For the text-containing cell, return its midpoint in (X, Y) coordinate format. 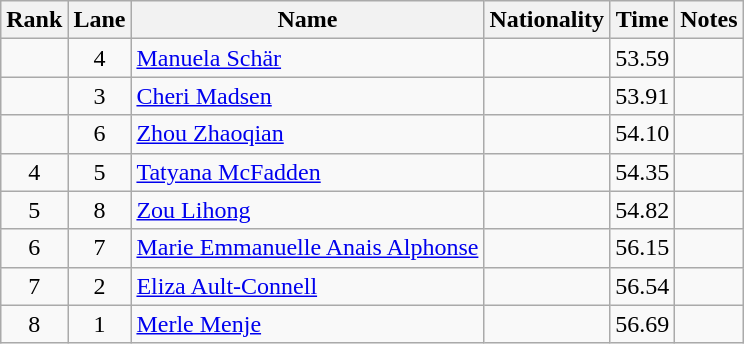
54.82 (642, 210)
Zhou Zhaoqian (308, 134)
Zou Lihong (308, 210)
Tatyana McFadden (308, 172)
53.59 (642, 58)
3 (100, 96)
Eliza Ault-Connell (308, 286)
Marie Emmanuelle Anais Alphonse (308, 248)
1 (100, 324)
54.35 (642, 172)
Notes (709, 20)
Nationality (547, 20)
56.15 (642, 248)
53.91 (642, 96)
Lane (100, 20)
Name (308, 20)
Merle Menje (308, 324)
2 (100, 286)
Rank (34, 20)
Cheri Madsen (308, 96)
Manuela Schär (308, 58)
56.69 (642, 324)
54.10 (642, 134)
56.54 (642, 286)
Time (642, 20)
